Return the [X, Y] coordinate for the center point of the cell that contains the specified text.  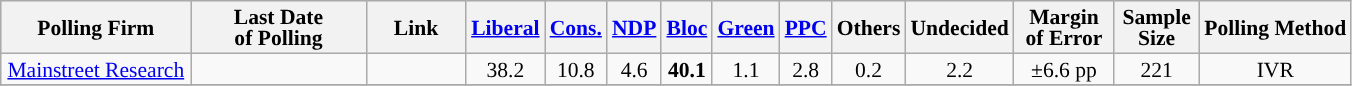
Cons. [576, 27]
Liberal [505, 27]
Undecided [959, 27]
Polling Firm [96, 27]
Polling Method [1275, 27]
1.1 [746, 68]
10.8 [576, 68]
2.8 [806, 68]
Link [416, 27]
221 [1156, 68]
±6.6 pp [1064, 68]
0.2 [869, 68]
NDP [634, 27]
SampleSize [1156, 27]
Others [869, 27]
Marginof Error [1064, 27]
2.2 [959, 68]
PPC [806, 27]
Green [746, 27]
Bloc [686, 27]
38.2 [505, 68]
Last Dateof Polling [278, 27]
4.6 [634, 68]
Mainstreet Research [96, 68]
40.1 [686, 68]
IVR [1275, 68]
